Scan for the cell matching the given text and deliver its [X, Y] coordinate at center. 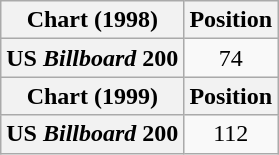
Chart (1998) [92, 20]
74 [231, 58]
Chart (1999) [92, 96]
112 [231, 134]
